Detect which cell encompasses the target text, then output its [x, y] center coordinate. 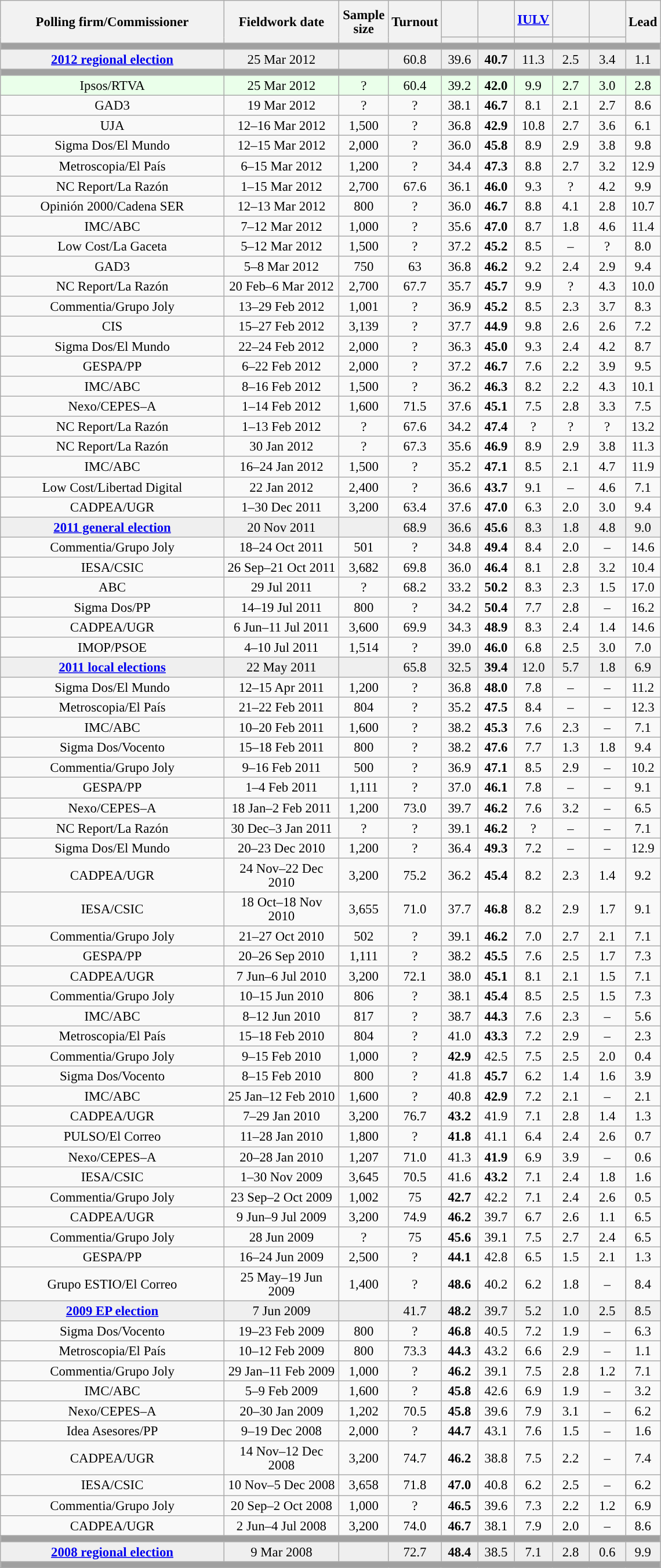
42.7 [459, 1197]
29 Jan–11 Feb 2009 [281, 1371]
13.2 [643, 427]
71.8 [415, 1486]
42.8 [496, 1257]
49.4 [496, 547]
34.3 [459, 627]
36.4 [459, 848]
3,655 [364, 909]
26 Sep–21 Oct 2011 [281, 567]
48.9 [496, 627]
17.0 [643, 587]
46.1 [496, 787]
63.4 [415, 507]
2 Jun–4 Jul 2008 [281, 1525]
5.2 [533, 1311]
65.8 [415, 668]
43.7 [496, 487]
22–24 Feb 2012 [281, 347]
6.7 [533, 1217]
18–24 Oct 2011 [281, 547]
Fieldwork date [281, 22]
16–24 Jun 2009 [281, 1257]
20 Nov 2011 [281, 527]
21–22 Feb 2011 [281, 707]
33.2 [459, 587]
35.7 [459, 286]
34.8 [459, 547]
806 [364, 996]
72.1 [415, 977]
Polling firm/Commissioner [112, 22]
76.7 [415, 1117]
1,400 [364, 1284]
49.3 [496, 848]
1,002 [364, 1197]
16.2 [643, 608]
10–15 Jun 2010 [281, 996]
18 Oct–18 Nov 2010 [281, 909]
68.9 [415, 527]
4.8 [608, 527]
20 Sep–2 Oct 2008 [281, 1505]
6.6 [533, 1351]
8–15 Feb 2010 [281, 1076]
1–4 Feb 2011 [281, 787]
9–16 Feb 2011 [281, 768]
3.7 [608, 306]
10–12 Feb 2009 [281, 1351]
PULSO/El Correo [112, 1137]
8–16 Feb 2012 [281, 386]
41.6 [459, 1177]
38.0 [459, 977]
3,600 [364, 627]
11–28 Jan 2010 [281, 1137]
10.8 [533, 126]
41.1 [496, 1137]
50.4 [496, 608]
19 Mar 2012 [281, 106]
69.8 [415, 567]
0.4 [643, 1057]
1.0 [571, 1311]
1–13 Feb 2012 [281, 427]
39.4 [496, 668]
7 Jun 2009 [281, 1311]
47.3 [496, 166]
Turnout [415, 22]
8.0 [643, 246]
39.0 [459, 647]
7.4 [643, 1459]
30 Dec–3 Jan 2011 [281, 828]
67.7 [415, 286]
47.4 [496, 427]
2,400 [364, 487]
IMOP/PSOE [112, 647]
75.2 [415, 874]
10.1 [643, 386]
6.8 [533, 647]
817 [364, 1016]
1,001 [364, 306]
19–23 Feb 2009 [281, 1331]
74.0 [415, 1525]
Sigma Dos/PP [112, 608]
22 Jan 2012 [281, 487]
Ipsos/RTVA [112, 86]
41.7 [415, 1311]
14–19 Jul 2011 [281, 608]
9–15 Feb 2010 [281, 1057]
3.4 [608, 59]
25 May–19 Jun 2009 [281, 1284]
36.3 [459, 347]
Sample size [364, 22]
34.4 [459, 166]
7–29 Jan 2010 [281, 1117]
4.7 [608, 467]
1,207 [364, 1156]
1,800 [364, 1137]
60.8 [415, 59]
6.1 [643, 126]
10–20 Feb 2011 [281, 727]
47.6 [496, 748]
20–30 Jan 2009 [281, 1411]
29 Jul 2011 [281, 587]
46.5 [459, 1505]
2012 regional election [112, 59]
28 Jun 2009 [281, 1237]
10 Nov–5 Dec 2008 [281, 1486]
9 Jun–9 Jul 2009 [281, 1217]
5.6 [643, 1016]
0.5 [643, 1197]
15–18 Feb 2010 [281, 1037]
11.9 [643, 467]
24 Nov–22 Dec 2010 [281, 874]
9.0 [643, 527]
69.9 [415, 627]
4–10 Jul 2011 [281, 647]
40.2 [496, 1284]
20 Feb–6 Mar 2012 [281, 286]
8–12 Jun 2010 [281, 1016]
3,682 [364, 567]
63 [415, 267]
502 [364, 936]
12–15 Apr 2011 [281, 688]
15–18 Feb 2011 [281, 748]
43.1 [496, 1431]
Low Cost/Libertad Digital [112, 487]
6 Jun–11 Jul 2011 [281, 627]
48.0 [496, 688]
UJA [112, 126]
3,645 [364, 1177]
10.2 [643, 768]
40.7 [496, 59]
14 Nov–12 Dec 2008 [281, 1459]
Lead [643, 22]
45.0 [496, 347]
2,500 [364, 1257]
41.0 [459, 1037]
38.5 [496, 1552]
6–22 Feb 2012 [281, 366]
3,658 [364, 1486]
5–9 Feb 2009 [281, 1392]
3,139 [364, 326]
10.7 [643, 206]
13–29 Feb 2012 [281, 306]
46.9 [496, 447]
40.5 [496, 1331]
45.5 [496, 956]
38.7 [459, 1016]
48.2 [459, 1311]
501 [364, 547]
44.1 [459, 1257]
41.3 [459, 1156]
5–8 Mar 2012 [281, 267]
0.7 [643, 1137]
22 May 2011 [281, 668]
6.4 [533, 1137]
12–15 Mar 2012 [281, 146]
2009 EP election [112, 1311]
7–12 Mar 2012 [281, 226]
46.4 [496, 567]
20–28 Jan 2010 [281, 1156]
1–15 Mar 2012 [281, 186]
36.1 [459, 186]
3.6 [608, 126]
42.5 [496, 1057]
68.2 [415, 587]
2011 general election [112, 527]
48.6 [459, 1284]
42.2 [496, 1197]
Idea Asesores/PP [112, 1431]
12.3 [643, 707]
1–14 Feb 2012 [281, 407]
ABC [112, 587]
50.2 [496, 587]
73.3 [415, 1351]
1–30 Dec 2011 [281, 507]
71.5 [415, 407]
500 [364, 768]
1–30 Nov 2009 [281, 1177]
73.0 [415, 808]
25 Jan–12 Feb 2010 [281, 1096]
9 Mar 2008 [281, 1552]
21–27 Oct 2010 [281, 936]
11.2 [643, 688]
Opinión 2000/Cadena SER [112, 206]
1,514 [364, 647]
4.1 [571, 206]
16–24 Jan 2012 [281, 467]
6–15 Mar 2012 [281, 166]
18 Jan–2 Feb 2011 [281, 808]
9.5 [643, 366]
38.8 [496, 1459]
32.5 [459, 668]
23 Sep–2 Oct 2009 [281, 1197]
15–27 Feb 2012 [281, 326]
3.1 [571, 1411]
42.0 [496, 86]
Low Cost/La Gaceta [112, 246]
2011 local elections [112, 668]
37.0 [459, 787]
20–23 Dec 2010 [281, 848]
750 [364, 267]
10.0 [643, 286]
45.3 [496, 727]
2008 regional election [112, 1552]
72.7 [415, 1552]
47.5 [496, 707]
10.4 [643, 567]
48.4 [459, 1552]
74.7 [415, 1459]
5–12 Mar 2012 [281, 246]
12–16 Mar 2012 [281, 126]
Grupo ESTIO/El Correo [112, 1284]
IULV [533, 19]
46.3 [496, 386]
CIS [112, 326]
39.2 [459, 86]
12.0 [533, 668]
9–19 Dec 2008 [281, 1431]
12–13 Mar 2012 [281, 206]
74.9 [415, 1217]
20–26 Sep 2010 [281, 956]
7 Jun–6 Jul 2010 [281, 977]
3.3 [608, 407]
44.7 [459, 1431]
42.6 [496, 1392]
67.3 [415, 447]
5.7 [571, 668]
43.3 [496, 1037]
30 Jan 2012 [281, 447]
11.4 [643, 226]
1,202 [364, 1411]
44.9 [496, 326]
60.4 [415, 86]
